From the cell containing the given text, extract its center point as (X, Y) coordinate. 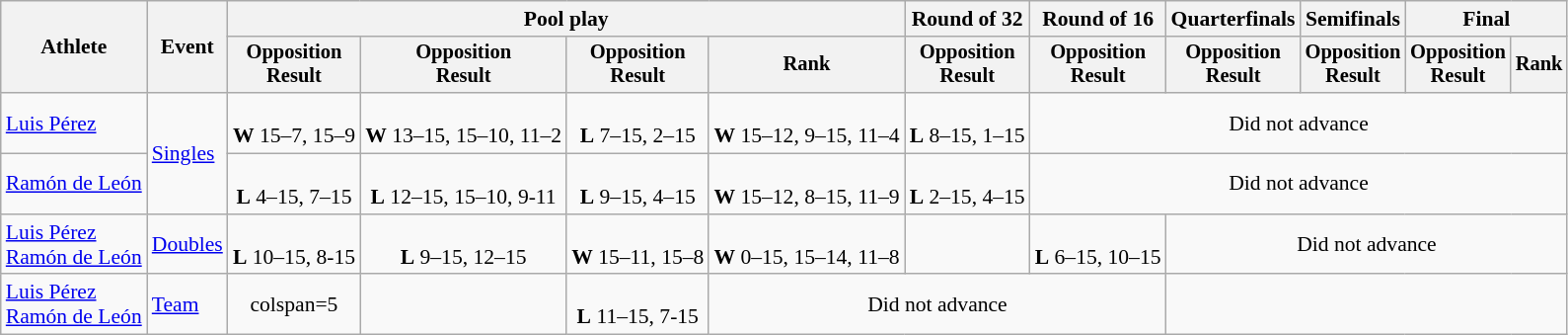
Ramón de León (74, 184)
Luis Pérez (74, 123)
Round of 16 (1098, 19)
Semifinals (1354, 19)
Round of 32 (967, 19)
Event (187, 47)
L 4–15, 7–15 (294, 184)
Athlete (74, 47)
Pool play (566, 19)
L 2–15, 4–15 (967, 184)
L 6–15, 10–15 (1098, 245)
Quarterfinals (1233, 19)
L 9–15, 12–15 (464, 245)
L 10–15, 8-15 (294, 245)
L 12–15, 15–10, 9-11 (464, 184)
Singles (187, 153)
Team (187, 304)
W 13–15, 15–10, 11–2 (464, 123)
L 7–15, 2–15 (637, 123)
W 15–12, 9–15, 11–4 (806, 123)
W 15–7, 15–9 (294, 123)
Doubles (187, 245)
W 15–12, 8–15, 11–9 (806, 184)
Final (1486, 19)
colspan=5 (294, 304)
L 9–15, 4–15 (637, 184)
W 15–11, 15–8 (637, 245)
L 11–15, 7-15 (637, 304)
W 0–15, 15–14, 11–8 (806, 245)
L 8–15, 1–15 (967, 123)
